Capture the cell that displays the provided text and extract its [x, y] central coordinate. 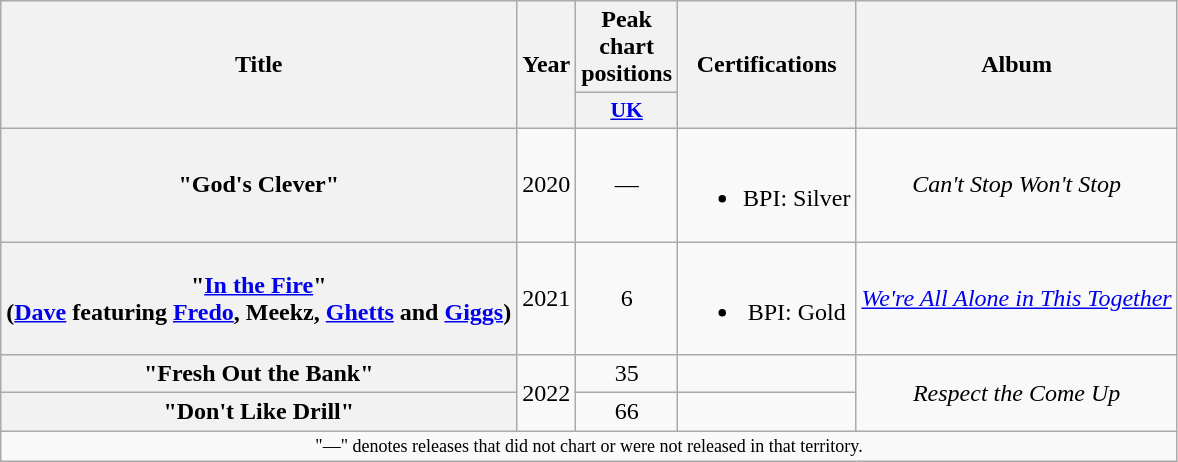
Year [546, 65]
BPI: Silver [767, 184]
— [627, 184]
2021 [546, 298]
6 [627, 298]
35 [627, 374]
Title [259, 65]
"In the Fire"(Dave featuring Fredo, Meekz, Ghetts and Giggs) [259, 298]
"Don't Like Drill" [259, 412]
"God's Clever" [259, 184]
UK [627, 111]
"Fresh Out the Bank" [259, 374]
We're All Alone in This Together [1016, 298]
Respect the Come Up [1016, 393]
Peak chart positions [627, 47]
BPI: Gold [767, 298]
2020 [546, 184]
66 [627, 412]
Can't Stop Won't Stop [1016, 184]
"—" denotes releases that did not chart or were not released in that territory. [589, 446]
Certifications [767, 65]
2022 [546, 393]
Album [1016, 65]
